Determine the [X, Y] coordinate at the center of the cell enclosing the given text.  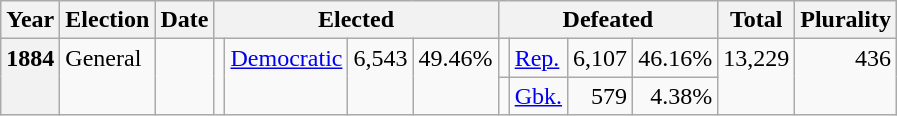
49.46% [456, 77]
Elected [356, 20]
Year [30, 20]
Total [756, 20]
Rep. [538, 58]
4.38% [676, 96]
1884 [30, 77]
General [108, 77]
579 [600, 96]
Date [184, 20]
46.16% [676, 58]
Election [108, 20]
Defeated [608, 20]
Gbk. [538, 96]
Plurality [846, 20]
6,107 [600, 58]
Democratic [286, 77]
6,543 [380, 77]
13,229 [756, 77]
436 [846, 77]
